Identify which cell holds the provided text, then report its [x, y] central coordinate. 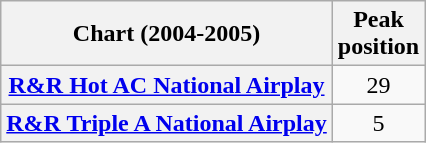
Chart (2004-2005) [167, 34]
29 [378, 85]
5 [378, 123]
R&R Hot AC National Airplay [167, 85]
Peakposition [378, 34]
R&R Triple A National Airplay [167, 123]
